Return the [X, Y] coordinate for the center point of the cell that contains the specified text.  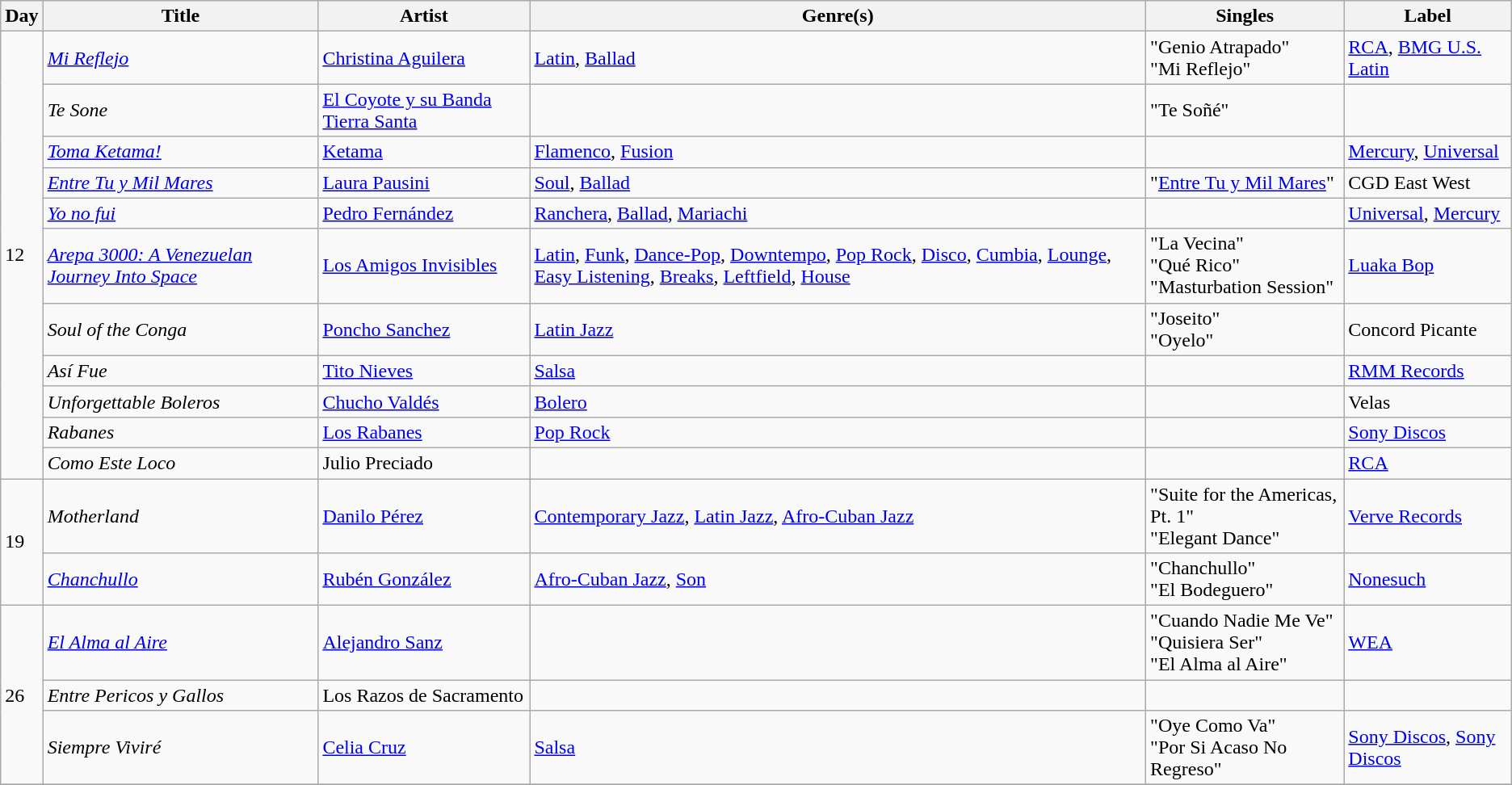
"Genio Atrapado""Mi Reflejo" [1245, 58]
Latin, Ballad [838, 58]
RCA, BMG U.S. Latin [1428, 58]
Ketama [424, 152]
Mercury, Universal [1428, 152]
Singles [1245, 16]
Sony Discos, Sony Discos [1428, 748]
"La Vecina""Qué Rico""Masturbation Session" [1245, 266]
Los Rabanes [424, 432]
Latin, Funk, Dance-Pop, Downtempo, Pop Rock, Disco, Cumbia, Lounge, Easy Listening, Breaks, Leftfield, House [838, 266]
Sony Discos [1428, 432]
Rabanes [181, 432]
Julio Preciado [424, 463]
RCA [1428, 463]
Nonesuch [1428, 580]
Los Amigos Invisibles [424, 266]
Velas [1428, 401]
Chucho Valdés [424, 401]
Entre Tu y Mil Mares [181, 183]
Flamenco, Fusion [838, 152]
"Te Soñé" [1245, 110]
Motherland [181, 515]
Unforgettable Boleros [181, 401]
"Entre Tu y Mil Mares" [1245, 183]
Laura Pausini [424, 183]
"Joseito""Oyelo" [1245, 330]
Alejandro Sanz [424, 643]
Contemporary Jazz, Latin Jazz, Afro-Cuban Jazz [838, 515]
Arepa 3000: A Venezuelan Journey Into Space [181, 266]
El Alma al Aire [181, 643]
Christina Aguilera [424, 58]
"Oye Como Va""Por Si Acaso No Regreso" [1245, 748]
Entre Pericos y Gallos [181, 695]
El Coyote y su Banda Tierra Santa [424, 110]
Universal, Mercury [1428, 213]
Soul, Ballad [838, 183]
Verve Records [1428, 515]
Afro-Cuban Jazz, Son [838, 580]
Los Razos de Sacramento [424, 695]
Poncho Sanchez [424, 330]
Title [181, 16]
Bolero [838, 401]
WEA [1428, 643]
"Suite for the Americas, Pt. 1""Elegant Dance" [1245, 515]
Label [1428, 16]
Yo no fui [181, 213]
Mi Reflejo [181, 58]
Luaka Bop [1428, 266]
"Chanchullo""El Bodeguero" [1245, 580]
Así Fue [181, 371]
Pedro Fernández [424, 213]
Ranchera, Ballad, Mariachi [838, 213]
Soul of the Conga [181, 330]
Chanchullo [181, 580]
Rubén González [424, 580]
RMM Records [1428, 371]
Siempre Viviré [181, 748]
Como Este Loco [181, 463]
19 [22, 541]
CGD East West [1428, 183]
Tito Nieves [424, 371]
Celia Cruz [424, 748]
12 [22, 255]
Pop Rock [838, 432]
26 [22, 695]
Toma Ketama! [181, 152]
Te Sone [181, 110]
Genre(s) [838, 16]
Artist [424, 16]
"Cuando Nadie Me Ve""Quisiera Ser""El Alma al Aire" [1245, 643]
Day [22, 16]
Danilo Pérez [424, 515]
Concord Picante [1428, 330]
Latin Jazz [838, 330]
